Search for the cell housing the specified text and yield its (x, y) center coordinate. 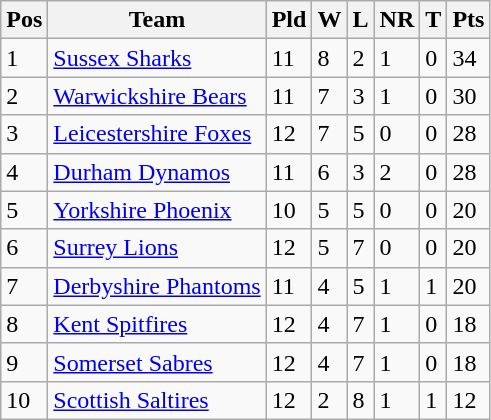
Derbyshire Phantoms (157, 286)
Team (157, 20)
Warwickshire Bears (157, 96)
Pld (289, 20)
34 (468, 58)
Somerset Sabres (157, 362)
Yorkshire Phoenix (157, 210)
Surrey Lions (157, 248)
9 (24, 362)
Sussex Sharks (157, 58)
Kent Spitfires (157, 324)
Leicestershire Foxes (157, 134)
W (330, 20)
Pts (468, 20)
Scottish Saltires (157, 400)
NR (397, 20)
L (360, 20)
30 (468, 96)
T (434, 20)
Durham Dynamos (157, 172)
Pos (24, 20)
